Find where the given text appears and provide that cell's center as [X, Y] coordinate. 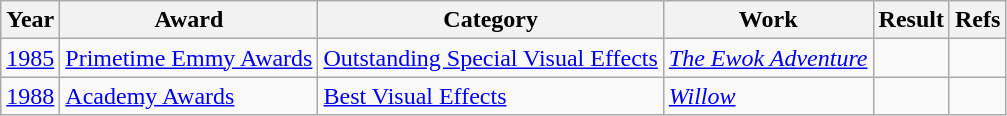
1985 [30, 58]
Outstanding Special Visual Effects [490, 58]
Academy Awards [189, 96]
Best Visual Effects [490, 96]
Primetime Emmy Awards [189, 58]
1988 [30, 96]
Willow [768, 96]
Year [30, 20]
Category [490, 20]
Award [189, 20]
Result [911, 20]
Work [768, 20]
The Ewok Adventure [768, 58]
Refs [977, 20]
